Return the (x, y) coordinate for the center point of the cell that contains the specified text.  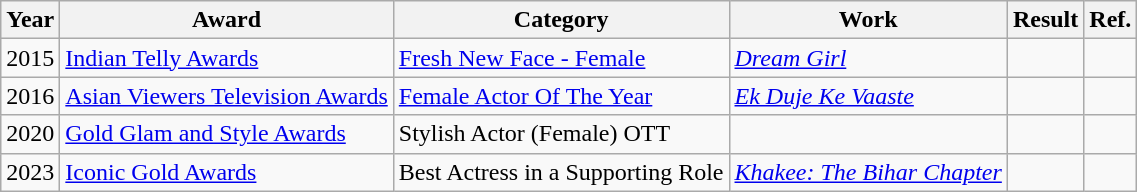
Best Actress in a Supporting Role (561, 172)
2015 (30, 58)
Category (561, 20)
Result (1045, 20)
Indian Telly Awards (226, 58)
Award (226, 20)
2016 (30, 96)
2023 (30, 172)
Khakee: The Bihar Chapter (868, 172)
Iconic Gold Awards (226, 172)
2020 (30, 134)
Asian Viewers Television Awards (226, 96)
Gold Glam and Style Awards (226, 134)
Dream Girl (868, 58)
Year (30, 20)
Fresh New Face - Female (561, 58)
Ek Duje Ke Vaaste (868, 96)
Stylish Actor (Female) OTT (561, 134)
Female Actor Of The Year (561, 96)
Work (868, 20)
Ref. (1110, 20)
